Identify which cell holds the provided text, then report its (x, y) central coordinate. 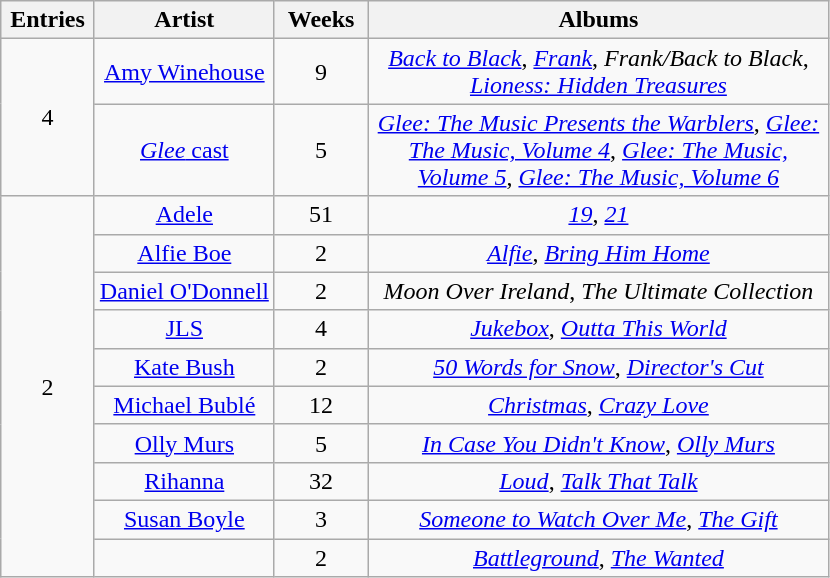
12 (321, 405)
Battleground, The Wanted (598, 557)
3 (321, 519)
Someone to Watch Over Me, The Gift (598, 519)
50 Words for Snow, Director's Cut (598, 367)
Adele (184, 215)
Rihanna (184, 481)
Glee cast (184, 150)
9 (321, 72)
Michael Bublé (184, 405)
32 (321, 481)
Moon Over Ireland, The Ultimate Collection (598, 291)
19, 21 (598, 215)
Kate Bush (184, 367)
Christmas, Crazy Love (598, 405)
In Case You Didn't Know, Olly Murs (598, 443)
Amy Winehouse (184, 72)
Glee: The Music Presents the Warblers, Glee: The Music, Volume 4, Glee: The Music, Volume 5, Glee: The Music, Volume 6 (598, 150)
Entries (48, 20)
Susan Boyle (184, 519)
JLS (184, 329)
Alfie Boe (184, 253)
Weeks (321, 20)
Olly Murs (184, 443)
Back to Black, Frank, Frank/Back to Black, Lioness: Hidden Treasures (598, 72)
Albums (598, 20)
Jukebox, Outta This World (598, 329)
Alfie, Bring Him Home (598, 253)
Daniel O'Donnell (184, 291)
Artist (184, 20)
Loud, Talk That Talk (598, 481)
51 (321, 215)
